Scan for the cell matching the given text and deliver its (X, Y) coordinate at center. 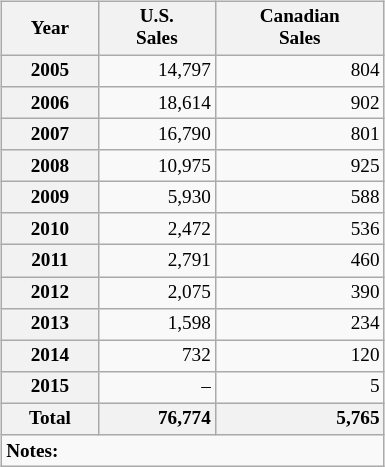
2009 (50, 198)
2,075 (156, 293)
Notes: (193, 451)
– (156, 387)
390 (300, 293)
18,614 (156, 103)
16,790 (156, 134)
804 (300, 71)
5,930 (156, 198)
5 (300, 387)
2012 (50, 293)
925 (300, 166)
902 (300, 103)
2011 (50, 261)
2007 (50, 134)
14,797 (156, 71)
588 (300, 198)
2013 (50, 324)
10,975 (156, 166)
2010 (50, 229)
460 (300, 261)
1,598 (156, 324)
2008 (50, 166)
U.S.Sales (156, 28)
801 (300, 134)
Year (50, 28)
732 (156, 356)
2,791 (156, 261)
120 (300, 356)
536 (300, 229)
2006 (50, 103)
234 (300, 324)
2005 (50, 71)
2014 (50, 356)
2015 (50, 387)
CanadianSales (300, 28)
Total (50, 419)
5,765 (300, 419)
2,472 (156, 229)
76,774 (156, 419)
